Identify which cell holds the provided text, then report its (X, Y) central coordinate. 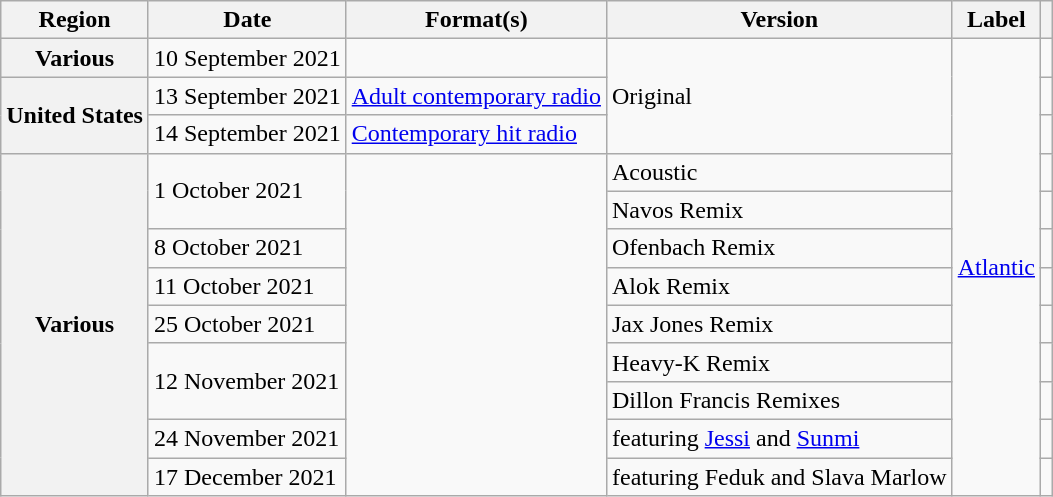
featuring Feduk and Slava Marlow (779, 477)
17 December 2021 (247, 477)
Alok Remix (779, 286)
Atlantic (996, 268)
Format(s) (476, 20)
11 October 2021 (247, 286)
Contemporary hit radio (476, 134)
Adult contemporary radio (476, 96)
Version (779, 20)
Original (779, 96)
Label (996, 20)
Date (247, 20)
featuring Jessi and Sunmi (779, 438)
United States (75, 115)
Region (75, 20)
Acoustic (779, 172)
Heavy-K Remix (779, 362)
24 November 2021 (247, 438)
13 September 2021 (247, 96)
14 September 2021 (247, 134)
25 October 2021 (247, 324)
8 October 2021 (247, 248)
Dillon Francis Remixes (779, 400)
10 September 2021 (247, 58)
Ofenbach Remix (779, 248)
12 November 2021 (247, 381)
Navos Remix (779, 210)
Jax Jones Remix (779, 324)
1 October 2021 (247, 191)
